Provide the (X, Y) coordinate of the cell's center where the given text is located.  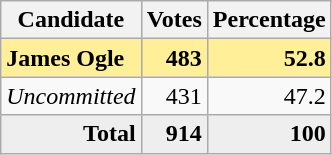
Percentage (269, 20)
Votes (174, 20)
James Ogle (71, 58)
47.2 (269, 96)
100 (269, 134)
914 (174, 134)
52.8 (269, 58)
431 (174, 96)
Uncommitted (71, 96)
Candidate (71, 20)
483 (174, 58)
Total (71, 134)
